Capture the cell that displays the provided text and extract its [x, y] central coordinate. 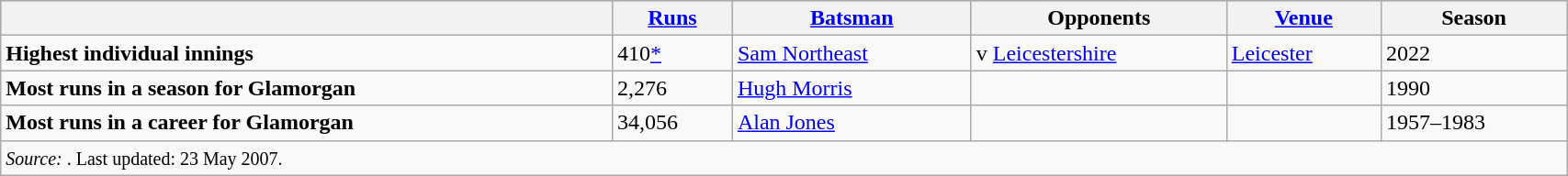
2,276 [672, 88]
Most runs in a career for Glamorgan [307, 123]
1990 [1473, 88]
Most runs in a season for Glamorgan [307, 88]
1957–1983 [1473, 123]
Hugh Morris [852, 88]
Opponents [1099, 18]
Alan Jones [852, 123]
v Leicestershire [1099, 53]
Venue [1303, 18]
Runs [672, 18]
34,056 [672, 123]
Source: . Last updated: 23 May 2007. [784, 158]
410* [672, 53]
Season [1473, 18]
Sam Northeast [852, 53]
Leicester [1303, 53]
2022 [1473, 53]
Highest individual innings [307, 53]
Batsman [852, 18]
